Return the (X, Y) coordinate for the center point of the cell that contains the specified text.  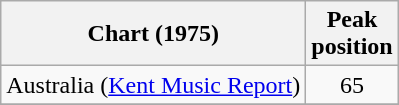
Chart (1975) (154, 34)
65 (352, 85)
Peakposition (352, 34)
Australia (Kent Music Report) (154, 85)
